Determine the [X, Y] coordinate at the center of the cell enclosing the given text.  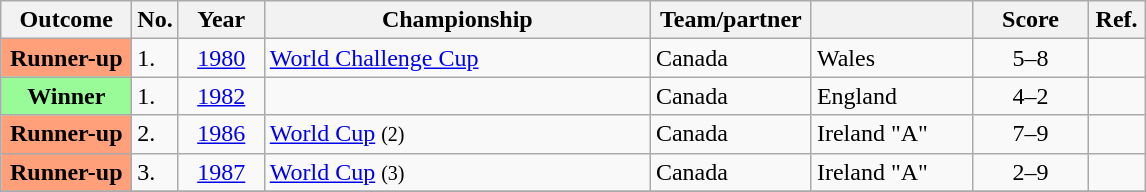
3. [155, 172]
7–9 [1030, 134]
Team/partner [730, 20]
World Cup (2) [457, 134]
2–9 [1030, 172]
World Cup (3) [457, 172]
Championship [457, 20]
2. [155, 134]
5–8 [1030, 58]
No. [155, 20]
Outcome [66, 20]
World Challenge Cup [457, 58]
Ref. [1117, 20]
Winner [66, 96]
4–2 [1030, 96]
1986 [221, 134]
Score [1030, 20]
1980 [221, 58]
England [892, 96]
1987 [221, 172]
1982 [221, 96]
Wales [892, 58]
Year [221, 20]
